Return [x, y] of the center of cell containing provided text 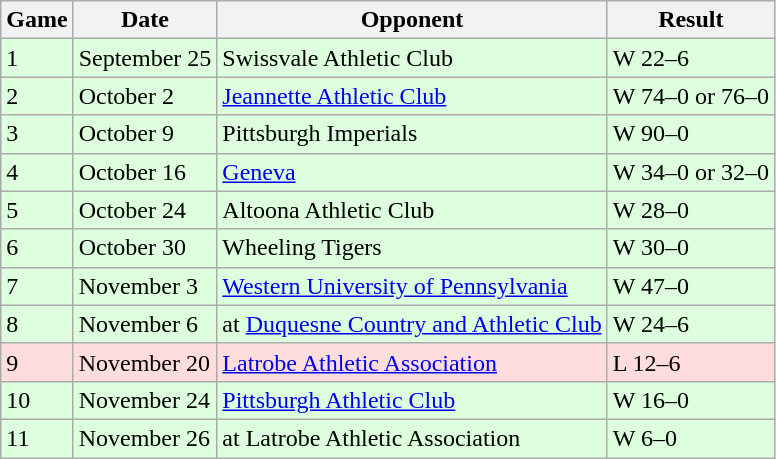
10 [37, 400]
3 [37, 134]
November 3 [145, 286]
Pittsburgh Athletic Club [412, 400]
Swissvale Athletic Club [412, 58]
at Latrobe Athletic Association [412, 438]
W 90–0 [690, 134]
W 6–0 [690, 438]
W 47–0 [690, 286]
Date [145, 20]
October 16 [145, 172]
2 [37, 96]
Western University of Pennsylvania [412, 286]
Jeannette Athletic Club [412, 96]
11 [37, 438]
9 [37, 362]
October 24 [145, 210]
November 6 [145, 324]
4 [37, 172]
W 28–0 [690, 210]
1 [37, 58]
Altoona Athletic Club [412, 210]
8 [37, 324]
October 2 [145, 96]
at Duquesne Country and Athletic Club [412, 324]
6 [37, 248]
Result [690, 20]
W 74–0 or 76–0 [690, 96]
5 [37, 210]
7 [37, 286]
W 30–0 [690, 248]
October 30 [145, 248]
W 34–0 or 32–0 [690, 172]
September 25 [145, 58]
October 9 [145, 134]
W 24–6 [690, 324]
Latrobe Athletic Association [412, 362]
L 12–6 [690, 362]
W 16–0 [690, 400]
Wheeling Tigers [412, 248]
November 20 [145, 362]
Game [37, 20]
Geneva [412, 172]
Opponent [412, 20]
November 24 [145, 400]
W 22–6 [690, 58]
Pittsburgh Imperials [412, 134]
November 26 [145, 438]
